Find where the given text appears and provide that cell's center as (X, Y) coordinate. 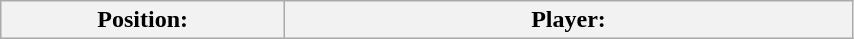
Player: (569, 20)
Position: (143, 20)
